Capture the cell that displays the provided text and extract its [x, y] central coordinate. 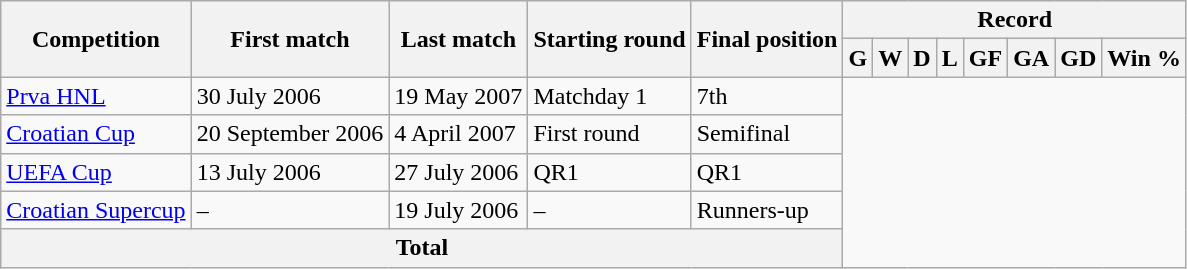
19 May 2007 [458, 96]
20 September 2006 [290, 134]
Competition [96, 39]
Semifinal [767, 134]
Matchday 1 [610, 96]
L [950, 58]
W [890, 58]
Croatian Supercup [96, 210]
Final position [767, 39]
27 July 2006 [458, 172]
D [922, 58]
Record [1014, 20]
G [858, 58]
13 July 2006 [290, 172]
Last match [458, 39]
GA [1032, 58]
Starting round [610, 39]
First round [610, 134]
GF [985, 58]
Croatian Cup [96, 134]
First match [290, 39]
UEFA Cup [96, 172]
Runners-up [767, 210]
Total [422, 248]
30 July 2006 [290, 96]
4 April 2007 [458, 134]
Prva HNL [96, 96]
19 July 2006 [458, 210]
7th [767, 96]
GD [1078, 58]
Win % [1144, 58]
